Pinpoint the cell where the given text exists, returning its [X, Y] midpoint coordinate. 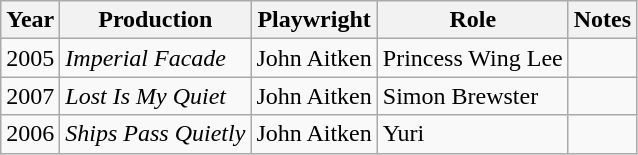
Notes [602, 20]
2006 [30, 134]
2007 [30, 96]
Imperial Facade [156, 58]
Princess Wing Lee [472, 58]
Ships Pass Quietly [156, 134]
2005 [30, 58]
Simon Brewster [472, 96]
Playwright [314, 20]
Year [30, 20]
Production [156, 20]
Yuri [472, 134]
Lost Is My Quiet [156, 96]
Role [472, 20]
